Detect which cell encompasses the target text, then output its (X, Y) center coordinate. 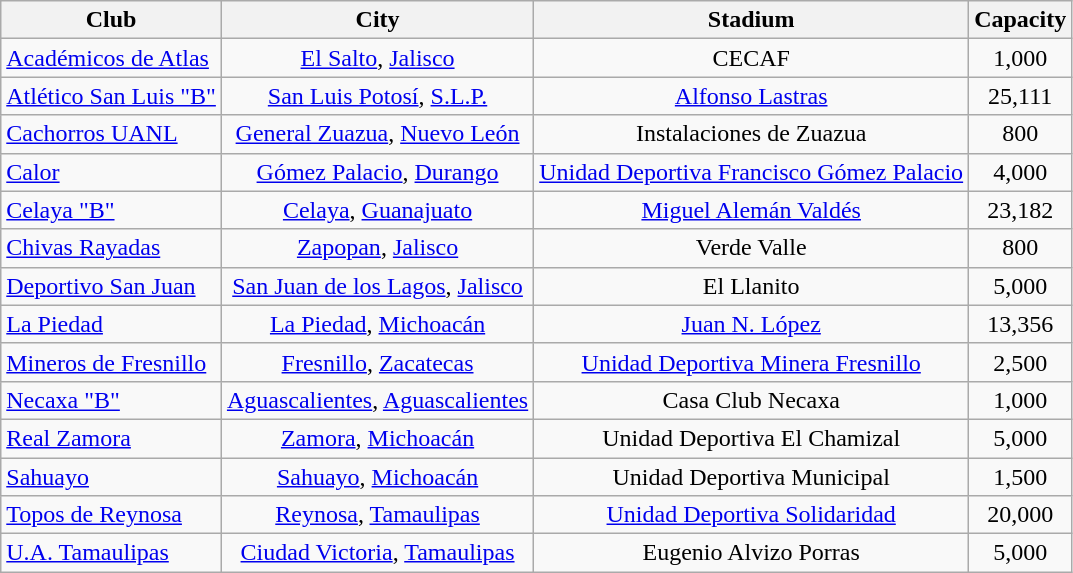
Unidad Deportiva Municipal (752, 477)
Miguel Alemán Valdés (752, 210)
Sahuayo (112, 477)
Chivas Rayadas (112, 248)
23,182 (1020, 210)
20,000 (1020, 515)
City (377, 20)
El Salto, Jalisco (377, 58)
U.A. Tamaulipas (112, 553)
La Piedad, Michoacán (377, 324)
2,500 (1020, 362)
Reynosa, Tamaulipas (377, 515)
Casa Club Necaxa (752, 400)
Celaya "B" (112, 210)
25,111 (1020, 96)
1,500 (1020, 477)
Topos de Reynosa (112, 515)
Fresnillo, Zacatecas (377, 362)
El Llanito (752, 286)
Deportivo San Juan (112, 286)
13,356 (1020, 324)
Eugenio Alvizo Porras (752, 553)
Unidad Deportiva El Chamizal (752, 438)
General Zuazua, Nuevo León (377, 134)
CECAF (752, 58)
Stadium (752, 20)
Celaya, Guanajuato (377, 210)
Zamora, Michoacán (377, 438)
Capacity (1020, 20)
Calor (112, 172)
Club (112, 20)
Instalaciones de Zuazua (752, 134)
Ciudad Victoria, Tamaulipas (377, 553)
Sahuayo, Michoacán (377, 477)
Real Zamora (112, 438)
Zapopan, Jalisco (377, 248)
Cachorros UANL (112, 134)
4,000 (1020, 172)
Unidad Deportiva Solidaridad (752, 515)
Juan N. López (752, 324)
Unidad Deportiva Minera Fresnillo (752, 362)
Académicos de Atlas (112, 58)
Alfonso Lastras (752, 96)
Verde Valle (752, 248)
La Piedad (112, 324)
Atlético San Luis "B" (112, 96)
Unidad Deportiva Francisco Gómez Palacio (752, 172)
San Juan de los Lagos, Jalisco (377, 286)
San Luis Potosí, S.L.P. (377, 96)
Aguascalientes, Aguascalientes (377, 400)
Gómez Palacio, Durango (377, 172)
Mineros de Fresnillo (112, 362)
Necaxa "B" (112, 400)
